Extract the [x, y] coordinate from the center of the cell holding the provided text.  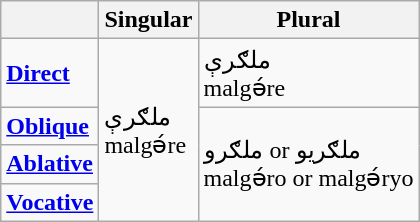
Oblique [50, 126]
Ablative [50, 164]
Vocative [50, 202]
Plural [308, 20]
ملګرو or ملګریوmalgə́ro or malgə́ryo [308, 164]
Direct [50, 73]
Singular [148, 20]
